Find where the given text appears and provide that cell's center as (X, Y) coordinate. 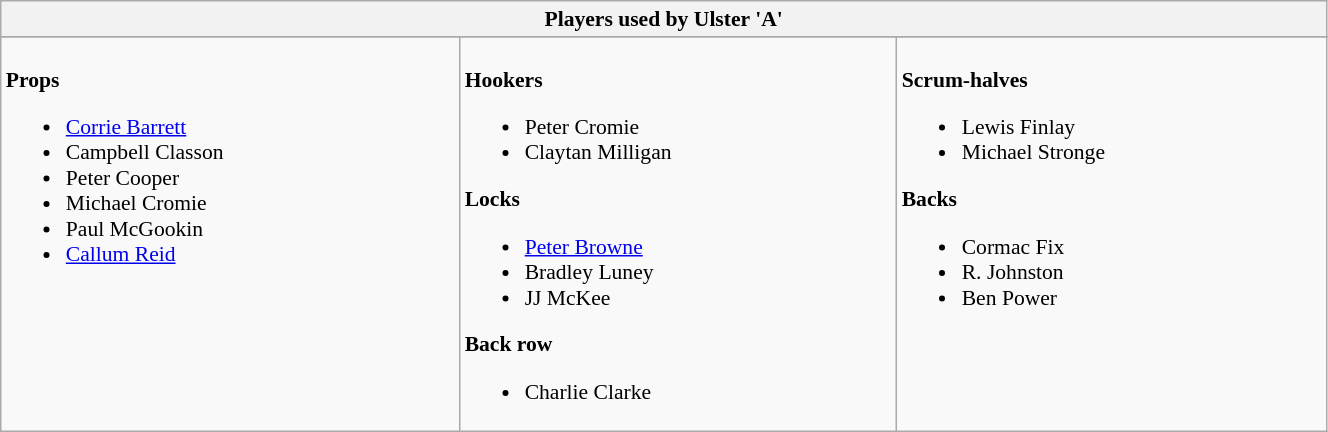
Props Corrie Barrett Campbell Classon Peter Cooper Michael Cromie Paul McGookin Callum Reid (230, 234)
Players used by Ulster 'A' (664, 19)
Hookers Peter Cromie Claytan MilliganLocks Peter Browne Bradley Luney JJ McKeeBack row Charlie Clarke (678, 234)
Scrum-halves Lewis Finlay Michael StrongeBacks Cormac Fix R. Johnston Ben Power (1112, 234)
